Scan for the cell matching the given text and deliver its [X, Y] coordinate at center. 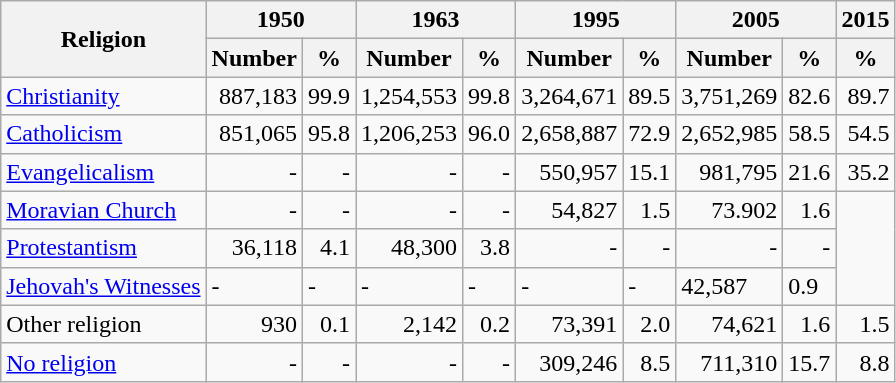
1,254,553 [410, 96]
2,652,985 [730, 134]
21.6 [810, 172]
36,118 [254, 248]
74,621 [730, 324]
58.5 [810, 134]
54.5 [866, 134]
Evangelicalism [104, 172]
15.1 [650, 172]
Moravian Church [104, 210]
72.9 [650, 134]
0.9 [810, 286]
887,183 [254, 96]
1963 [436, 20]
Christianity [104, 96]
2015 [866, 20]
Religion [104, 39]
15.7 [810, 362]
4.1 [328, 248]
851,065 [254, 134]
Protestantism [104, 248]
54,827 [570, 210]
73,391 [570, 324]
930 [254, 324]
2.0 [650, 324]
3,751,269 [730, 96]
981,795 [730, 172]
1,206,253 [410, 134]
95.8 [328, 134]
42,587 [730, 286]
1950 [280, 20]
3,264,671 [570, 96]
96.0 [490, 134]
3.8 [490, 248]
309,246 [570, 362]
89.5 [650, 96]
550,957 [570, 172]
89.7 [866, 96]
48,300 [410, 248]
Catholicism [104, 134]
8.5 [650, 362]
Jehovah's Witnesses [104, 286]
73.902 [730, 210]
82.6 [810, 96]
2,142 [410, 324]
Other religion [104, 324]
99.9 [328, 96]
No religion [104, 362]
711,310 [730, 362]
0.2 [490, 324]
8.8 [866, 362]
99.8 [490, 96]
0.1 [328, 324]
35.2 [866, 172]
2,658,887 [570, 134]
1995 [596, 20]
2005 [756, 20]
